Pinpoint the cell where the given text exists, returning its (x, y) midpoint coordinate. 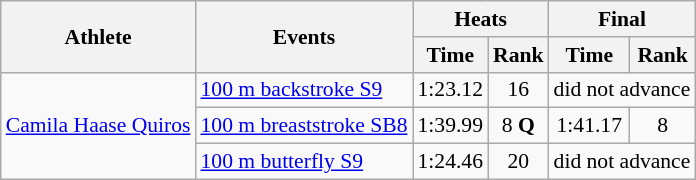
Events (304, 36)
100 m butterfly S9 (304, 162)
8 (662, 126)
1:24.46 (450, 162)
100 m backstroke S9 (304, 90)
8 Q (518, 126)
Camila Haase Quiros (98, 126)
16 (518, 90)
20 (518, 162)
1:39.99 (450, 126)
1:41.17 (590, 126)
Final (622, 19)
100 m breaststroke SB8 (304, 126)
Heats (480, 19)
1:23.12 (450, 90)
Athlete (98, 36)
